Provide the (X, Y) coordinate of the cell's center where the given text is located.  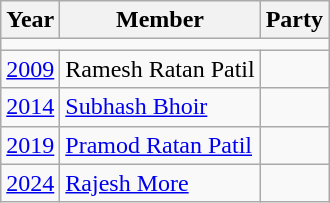
2019 (30, 145)
2024 (30, 183)
Party (294, 20)
2009 (30, 69)
Year (30, 20)
Subhash Bhoir (160, 107)
Ramesh Ratan Patil (160, 69)
2014 (30, 107)
Pramod Ratan Patil (160, 145)
Rajesh More (160, 183)
Member (160, 20)
